Provide the [X, Y] coordinate of the cell's center where the given text is located.  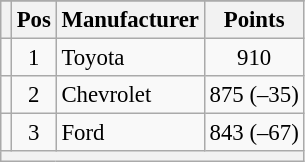
Pos [34, 20]
843 (–67) [254, 133]
Chevrolet [130, 95]
2 [34, 95]
Toyota [130, 58]
Points [254, 20]
Manufacturer [130, 20]
875 (–35) [254, 95]
910 [254, 58]
Ford [130, 133]
3 [34, 133]
1 [34, 58]
